Output the (X, Y) coordinate of the center of the cell containing the given text.  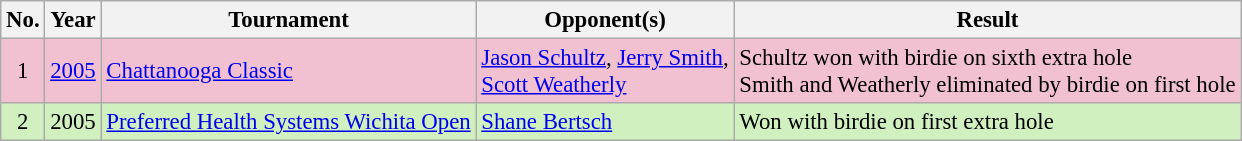
Won with birdie on first extra hole (988, 122)
Preferred Health Systems Wichita Open (288, 122)
Jason Schultz, Jerry Smith, Scott Weatherly (605, 72)
Tournament (288, 20)
1 (23, 72)
Shane Bertsch (605, 122)
Year (73, 20)
No. (23, 20)
Opponent(s) (605, 20)
2 (23, 122)
Schultz won with birdie on sixth extra holeSmith and Weatherly eliminated by birdie on first hole (988, 72)
Result (988, 20)
Chattanooga Classic (288, 72)
